Determine the [X, Y] coordinate at the center of the cell enclosing the given text.  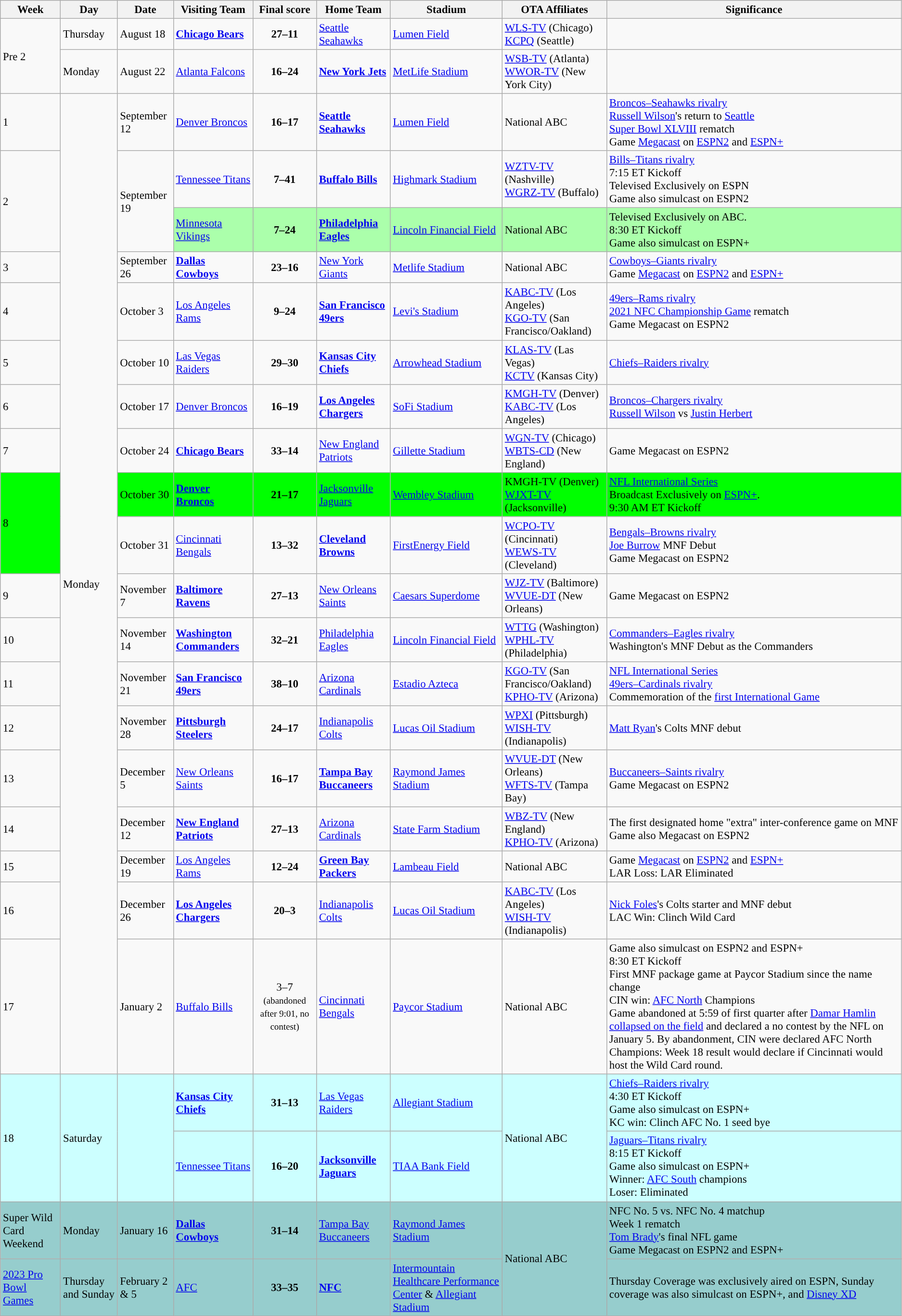
Day [89, 10]
5 [31, 362]
Pre 2 [31, 56]
August 18 [145, 35]
KABC-TV (Los Angeles)KGO-TV (San Francisco/Oakland) [554, 312]
Date [145, 10]
13 [31, 779]
16–24 [285, 72]
Matt Ryan's Colts MNF debut [754, 728]
Washington Commanders [213, 640]
Final score [285, 10]
November 14 [145, 640]
Game Megacast on ESPN2 and ESPN+LAR Loss: LAR Eliminated [754, 866]
16–19 [285, 406]
Baltimore Ravens [213, 596]
Televised Exclusively on ABC.8:30 ET KickoffGame also simulcast on ESPN+ [754, 230]
18 [31, 1138]
New York Giants [353, 268]
31–13 [285, 1103]
Broncos–Seahawks rivalryRussell Wilson's return to SeattleSuper Bowl XLVIII rematch Game Megacast on ESPN2 and ESPN+ [754, 122]
WCPO-TV (Cincinnati)WEWS-TV (Cleveland) [554, 545]
WLS-TV (Chicago)KCPQ (Seattle) [554, 35]
September 26 [145, 268]
Wembley Stadium [447, 494]
Levi's Stadium [447, 312]
KMGH-TV (Denver)KABC-TV (Los Angeles) [554, 406]
WTTG (Washington)WPHL-TV (Philadelphia) [554, 640]
November 7 [145, 596]
21–17 [285, 494]
27–11 [285, 35]
February 2 & 5 [145, 1287]
Intermountain Healthcare Performance Center & Allegiant Stadium [447, 1287]
January 2 [145, 1007]
Highmark Stadium [447, 179]
7–24 [285, 230]
Thursday Coverage was exclusively aired on ESPN, Sunday coverage was also simulcast on ESPN+, and Disney XD [754, 1287]
Bills–Titans rivalry7:15 ET KickoffTelevised Exclusively on ESPNGame also simulcast on ESPN2 [754, 179]
WBZ-TV (New England)KPHO-TV (Arizona) [554, 829]
Thursday and Sunday [89, 1287]
24–17 [285, 728]
Metlife Stadium [447, 268]
Cleveland Browns [353, 545]
January 16 [145, 1230]
10 [31, 640]
KMGH-TV (Denver)WJXT-TV (Jacksonville) [554, 494]
7 [31, 451]
Estadio Azteca [447, 684]
October 3 [145, 312]
Arrowhead Stadium [447, 362]
Allegiant Stadium [447, 1103]
12–24 [285, 866]
SoFi Stadium [447, 406]
33–35 [285, 1287]
12 [31, 728]
KLAS-TV (Las Vegas)KCTV (Kansas City) [554, 362]
Significance [754, 10]
Commanders–Eagles rivalryWashington's MNF Debut as the Commanders [754, 640]
Chiefs–Raiders rivalry4:30 ET KickoffGame also simulcast on ESPN+KC win: Clinch AFC No. 1 seed bye [754, 1103]
14 [31, 829]
20–3 [285, 911]
1 [31, 122]
Jaguars–Titans rivalry8:15 ET KickoffGame also simulcast on ESPN+Winner: AFC South championsLoser: Eliminated [754, 1167]
Caesars Superdome [447, 596]
Super Wild Card Weekend [31, 1230]
WGN-TV (Chicago)WBTS-CD (New England) [554, 451]
NFC [353, 1287]
Atlanta Falcons [213, 72]
KABC-TV (Los Angeles)WISH-TV (Indianapolis) [554, 911]
October 30 [145, 494]
August 22 [145, 72]
December 19 [145, 866]
December 26 [145, 911]
October 31 [145, 545]
WZTV-TV (Nashville)WGRZ-TV (Buffalo) [554, 179]
Minnesota Vikings [213, 230]
23–16 [285, 268]
November 28 [145, 728]
Cowboys–Giants rivalryGame Megacast on ESPN2 and ESPN+ [754, 268]
Paycor Stadium [447, 1007]
WPXI (Pittsburgh)WISH-TV (Indianapolis) [554, 728]
Stadium [447, 10]
9–24 [285, 312]
3–7(abandoned after 9:01, no contest) [285, 1007]
7–41 [285, 179]
Nick Foles's Colts starter and MNF debutLAC Win: Clinch Wild Card [754, 911]
MetLife Stadium [447, 72]
4 [31, 312]
October 17 [145, 406]
Gillette Stadium [447, 451]
October 10 [145, 362]
8 [31, 523]
Chiefs–Raiders rivalry [754, 362]
NFL International Series 49ers–Cardinals rivalryCommemoration of the first International Game [754, 684]
November 21 [145, 684]
FirstEnergy Field [447, 545]
New York Jets [353, 72]
September 19 [145, 201]
Visiting Team [213, 10]
NFC No. 5 vs. NFC No. 4 matchupWeek 1 rematchTom Brady's final NFL gameGame Megacast on ESPN2 and ESPN+ [754, 1230]
15 [31, 866]
WSB-TV (Atlanta)WWOR-TV (New York City) [554, 72]
Week [31, 10]
31–14 [285, 1230]
29–30 [285, 362]
32–21 [285, 640]
3 [31, 268]
2023 Pro Bowl Games [31, 1287]
December 5 [145, 779]
16 [31, 911]
Lambeau Field [447, 866]
Broncos–Chargers rivalryRussell Wilson vs Justin Herbert [754, 406]
The first designated home "extra" inter-conference game on MNFGame also Megacast on ESPN2 [754, 829]
49ers–Rams rivalry2021 NFC Championship Game rematchGame Megacast on ESPN2 [754, 312]
11 [31, 684]
October 24 [145, 451]
Pittsburgh Steelers [213, 728]
13–32 [285, 545]
September 12 [145, 122]
Saturday [89, 1138]
17 [31, 1007]
WVUE-DT (New Orleans)WFTS-TV (Tampa Bay) [554, 779]
9 [31, 596]
NFL International SeriesBroadcast Exclusively on ESPN+.9:30 AM ET Kickoff [754, 494]
Home Team [353, 10]
Bengals–Browns rivalryJoe Burrow MNF DebutGame Megacast on ESPN2 [754, 545]
KGO-TV (San Francisco/Oakland)KPHO-TV (Arizona) [554, 684]
OTA Affiliates [554, 10]
Buccaneers–Saints rivalryGame Megacast on ESPN2 [754, 779]
2 [31, 201]
38–10 [285, 684]
Thursday [89, 35]
16–20 [285, 1167]
6 [31, 406]
State Farm Stadium [447, 829]
33–14 [285, 451]
TIAA Bank Field [447, 1167]
WJZ-TV (Baltimore)WVUE-DT (New Orleans) [554, 596]
Green Bay Packers [353, 866]
December 12 [145, 829]
AFC [213, 1287]
